Return the [x, y] coordinate for the center point of the cell that contains the specified text.  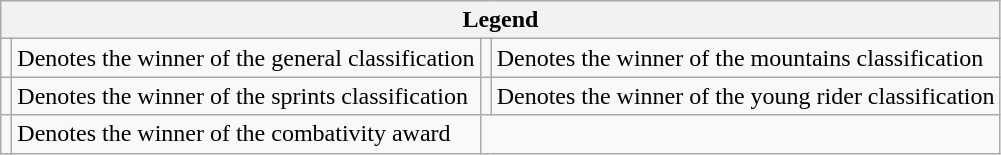
Denotes the winner of the general classification [246, 58]
Legend [500, 20]
Denotes the winner of the young rider classification [746, 96]
Denotes the winner of the combativity award [246, 134]
Denotes the winner of the mountains classification [746, 58]
Denotes the winner of the sprints classification [246, 96]
